Extract the (x, y) coordinate from the center of the cell holding the provided text.  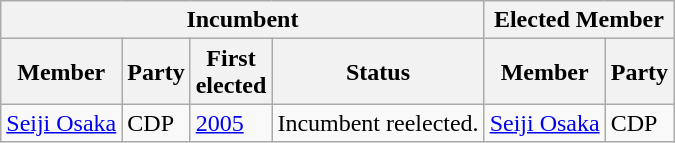
Elected Member (578, 20)
Firstelected (231, 72)
2005 (231, 123)
Incumbent (242, 20)
Status (378, 72)
Incumbent reelected. (378, 123)
